Return (x, y) of the center of cell containing provided text 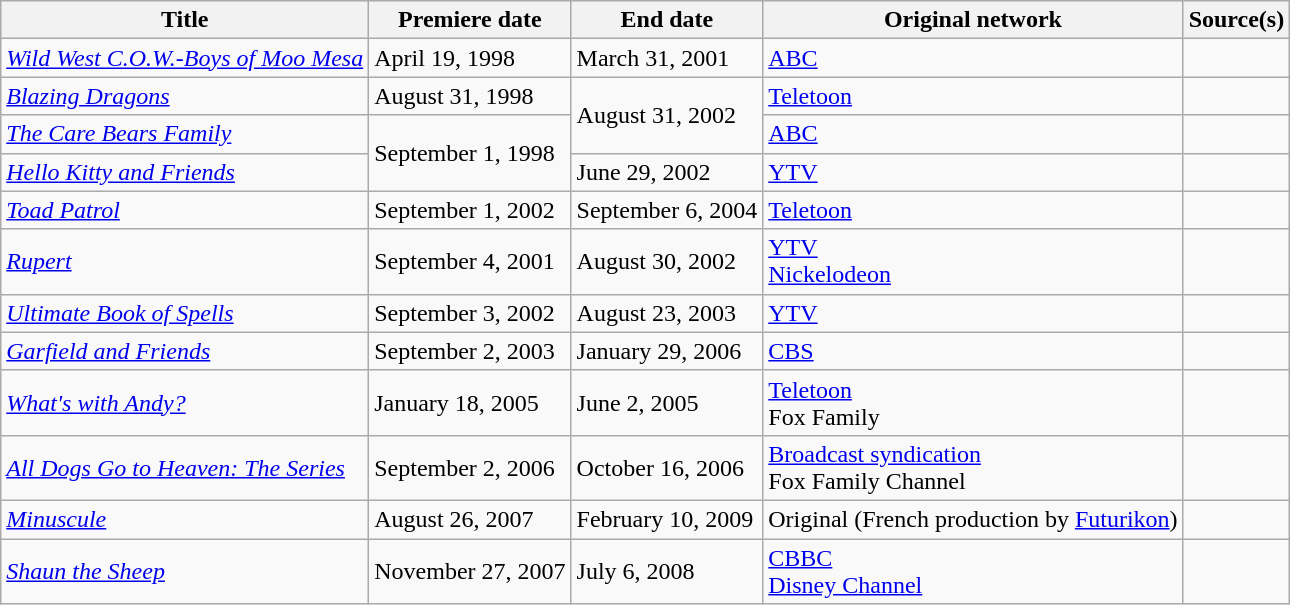
August 30, 2002 (667, 262)
July 6, 2008 (667, 570)
What's with Andy? (185, 402)
February 10, 2009 (667, 519)
Wild West C.O.W.-Boys of Moo Mesa (185, 58)
Broadcast syndicationFox Family Channel (973, 468)
November 27, 2007 (470, 570)
Original (French production by Futurikon) (973, 519)
September 1, 1998 (470, 153)
September 1, 2002 (470, 210)
April 19, 1998 (470, 58)
Title (185, 20)
Shaun the Sheep (185, 570)
October 16, 2006 (667, 468)
September 2, 2003 (470, 351)
CBBCDisney Channel (973, 570)
January 29, 2006 (667, 351)
Toad Patrol (185, 210)
September 4, 2001 (470, 262)
Rupert (185, 262)
August 31, 1998 (470, 96)
January 18, 2005 (470, 402)
Premiere date (470, 20)
Minuscule (185, 519)
June 2, 2005 (667, 402)
Hello Kitty and Friends (185, 172)
September 3, 2002 (470, 313)
August 23, 2003 (667, 313)
August 26, 2007 (470, 519)
CBS (973, 351)
Blazing Dragons (185, 96)
September 2, 2006 (470, 468)
YTVNickelodeon (973, 262)
Source(s) (1236, 20)
Ultimate Book of Spells (185, 313)
The Care Bears Family (185, 134)
End date (667, 20)
August 31, 2002 (667, 115)
Garfield and Friends (185, 351)
TeletoonFox Family (973, 402)
All Dogs Go to Heaven: The Series (185, 468)
March 31, 2001 (667, 58)
June 29, 2002 (667, 172)
Original network (973, 20)
September 6, 2004 (667, 210)
